Identify which cell holds the provided text, then report its (X, Y) central coordinate. 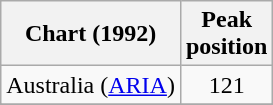
121 (226, 85)
Peakposition (226, 34)
Chart (1992) (91, 34)
Australia (ARIA) (91, 85)
